Search for the cell housing the specified text and yield its [X, Y] center coordinate. 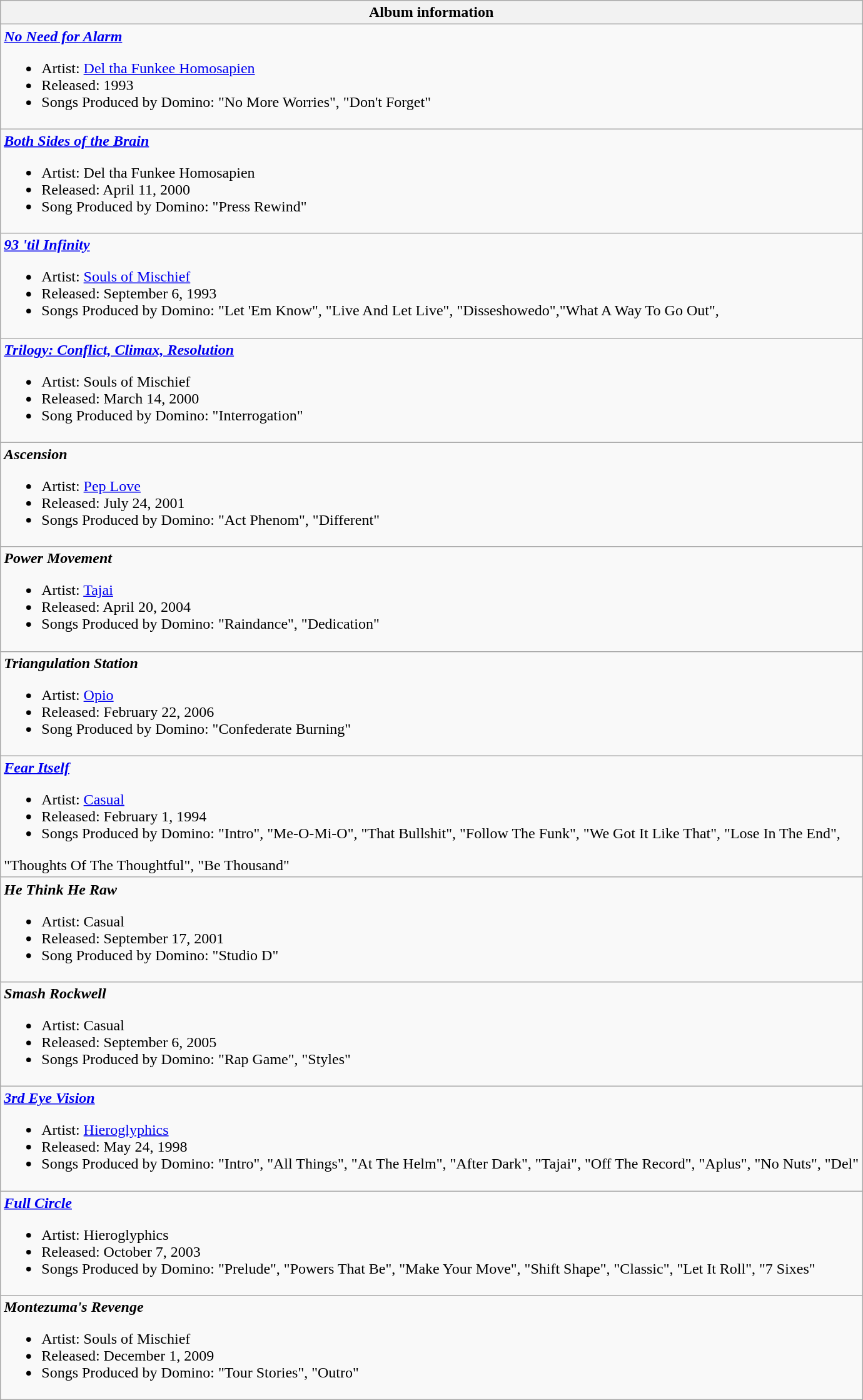
Triangulation StationArtist: OpioReleased: February 22, 2006Song Produced by Domino: "Confederate Burning" [431, 703]
No Need for AlarmArtist: Del tha Funkee HomosapienReleased: 1993Songs Produced by Domino: "No More Worries", "Don't Forget" [431, 76]
Trilogy: Conflict, Climax, ResolutionArtist: Souls of MischiefReleased: March 14, 2000Song Produced by Domino: "Interrogation" [431, 390]
Power MovementArtist: TajaiReleased: April 20, 2004Songs Produced by Domino: "Raindance", "Dedication" [431, 599]
Both Sides of the BrainArtist: Del tha Funkee HomosapienReleased: April 11, 2000Song Produced by Domino: "Press Rewind" [431, 181]
He Think He RawArtist: CasualReleased: September 17, 2001Song Produced by Domino: "Studio D" [431, 930]
AscensionArtist: Pep LoveReleased: July 24, 2001Songs Produced by Domino: "Act Phenom", "Different" [431, 494]
Album information [431, 13]
Montezuma's RevengeArtist: Souls of MischiefReleased: December 1, 2009Songs Produced by Domino: "Tour Stories", "Outro" [431, 1347]
Smash RockwellArtist: CasualReleased: September 6, 2005Songs Produced by Domino: "Rap Game", "Styles" [431, 1033]
